Provide the (x, y) coordinate of the cell's center where the given text is located.  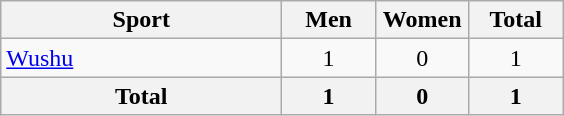
Men (329, 20)
Women (422, 20)
Wushu (142, 58)
Sport (142, 20)
